Output the (X, Y) coordinate of the center of the cell containing the given text.  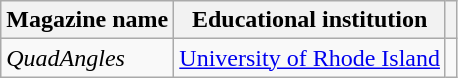
University of Rhode Island (310, 58)
QuadAngles (88, 58)
Magazine name (88, 20)
Educational institution (310, 20)
